Find where the given text appears and provide that cell's center as [X, Y] coordinate. 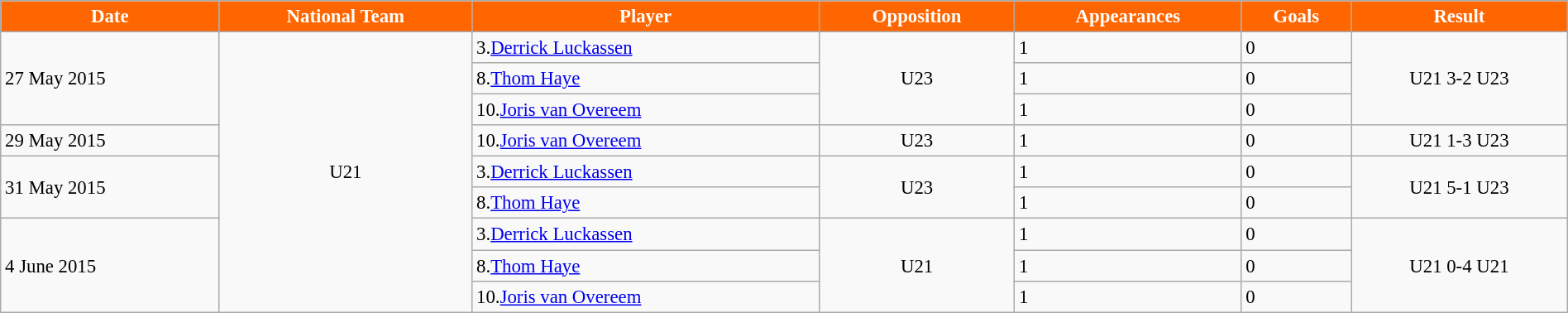
U21 5-1 U23 [1460, 187]
27 May 2015 [110, 79]
U21 3-2 U23 [1460, 79]
4 June 2015 [110, 265]
Goals [1297, 17]
U21 1-3 U23 [1460, 141]
National Team [346, 17]
Player [646, 17]
29 May 2015 [110, 141]
Result [1460, 17]
Appearances [1128, 17]
Opposition [916, 17]
U21 0-4 U21 [1460, 265]
Date [110, 17]
31 May 2015 [110, 187]
